Output the (X, Y) coordinate of the center of the cell containing the given text.  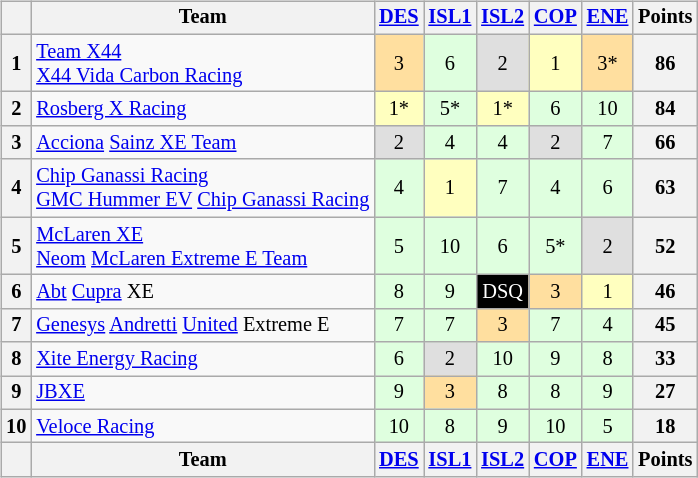
46 (665, 292)
Veloce Racing (202, 426)
66 (665, 143)
84 (665, 109)
18 (665, 426)
3* (608, 63)
Genesys Andretti United Extreme E (202, 325)
Chip Ganassi Racing GMC Hummer EV Chip Ganassi Racing (202, 188)
DSQ (502, 292)
63 (665, 188)
27 (665, 393)
52 (665, 246)
Team X44 X44 Vida Carbon Racing (202, 63)
33 (665, 359)
45 (665, 325)
Acciona Sainz XE Team (202, 143)
JBXE (202, 393)
86 (665, 63)
Xite Energy Racing (202, 359)
McLaren XE Neom McLaren Extreme E Team (202, 246)
Abt Cupra XE (202, 292)
Rosberg X Racing (202, 109)
